Determine the (x, y) coordinate at the center of the cell enclosing the given text.  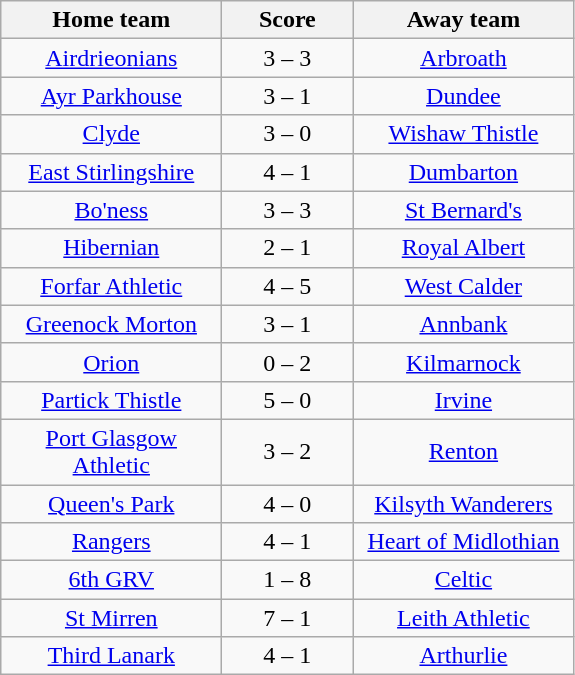
West Calder (464, 286)
6th GRV (112, 580)
Third Lanark (112, 656)
Wishaw Thistle (464, 134)
St Mirren (112, 618)
Away team (464, 20)
Irvine (464, 400)
Score (288, 20)
4 – 0 (288, 503)
Home team (112, 20)
Airdrieonians (112, 58)
Clyde (112, 134)
Port Glasgow Athletic (112, 452)
Renton (464, 452)
Dundee (464, 96)
5 – 0 (288, 400)
Bo'ness (112, 210)
2 – 1 (288, 248)
St Bernard's (464, 210)
Kilsyth Wanderers (464, 503)
1 – 8 (288, 580)
3 – 2 (288, 452)
7 – 1 (288, 618)
Hibernian (112, 248)
Leith Athletic (464, 618)
Greenock Morton (112, 324)
Orion (112, 362)
Arthurlie (464, 656)
Annbank (464, 324)
Celtic (464, 580)
Heart of Midlothian (464, 542)
Partick Thistle (112, 400)
Arbroath (464, 58)
Rangers (112, 542)
Dumbarton (464, 172)
Ayr Parkhouse (112, 96)
Queen's Park (112, 503)
Kilmarnock (464, 362)
Forfar Athletic (112, 286)
0 – 2 (288, 362)
East Stirlingshire (112, 172)
3 – 0 (288, 134)
Royal Albert (464, 248)
4 – 5 (288, 286)
